Return (X, Y) of the center of cell containing provided text 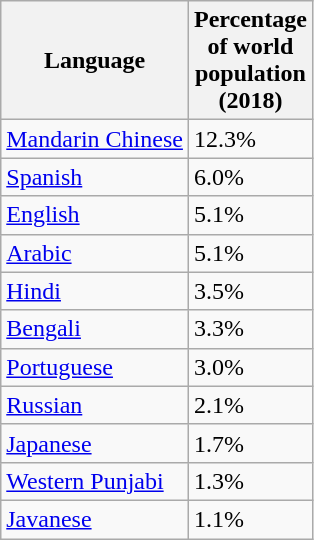
3.0% (250, 367)
1.7% (250, 443)
Javanese (95, 519)
Language (95, 60)
Hindi (95, 291)
1.3% (250, 481)
3.3% (250, 329)
12.3% (250, 139)
Mandarin Chinese (95, 139)
Portuguese (95, 367)
3.5% (250, 291)
2.1% (250, 405)
Bengali (95, 329)
Japanese (95, 443)
Spanish (95, 177)
Arabic (95, 253)
1.1% (250, 519)
Western Punjabi (95, 481)
6.0% (250, 177)
Percentageof worldpopulation(2018) (250, 60)
Russian (95, 405)
English (95, 215)
